Determine the (x, y) coordinate at the center of the cell enclosing the given text.  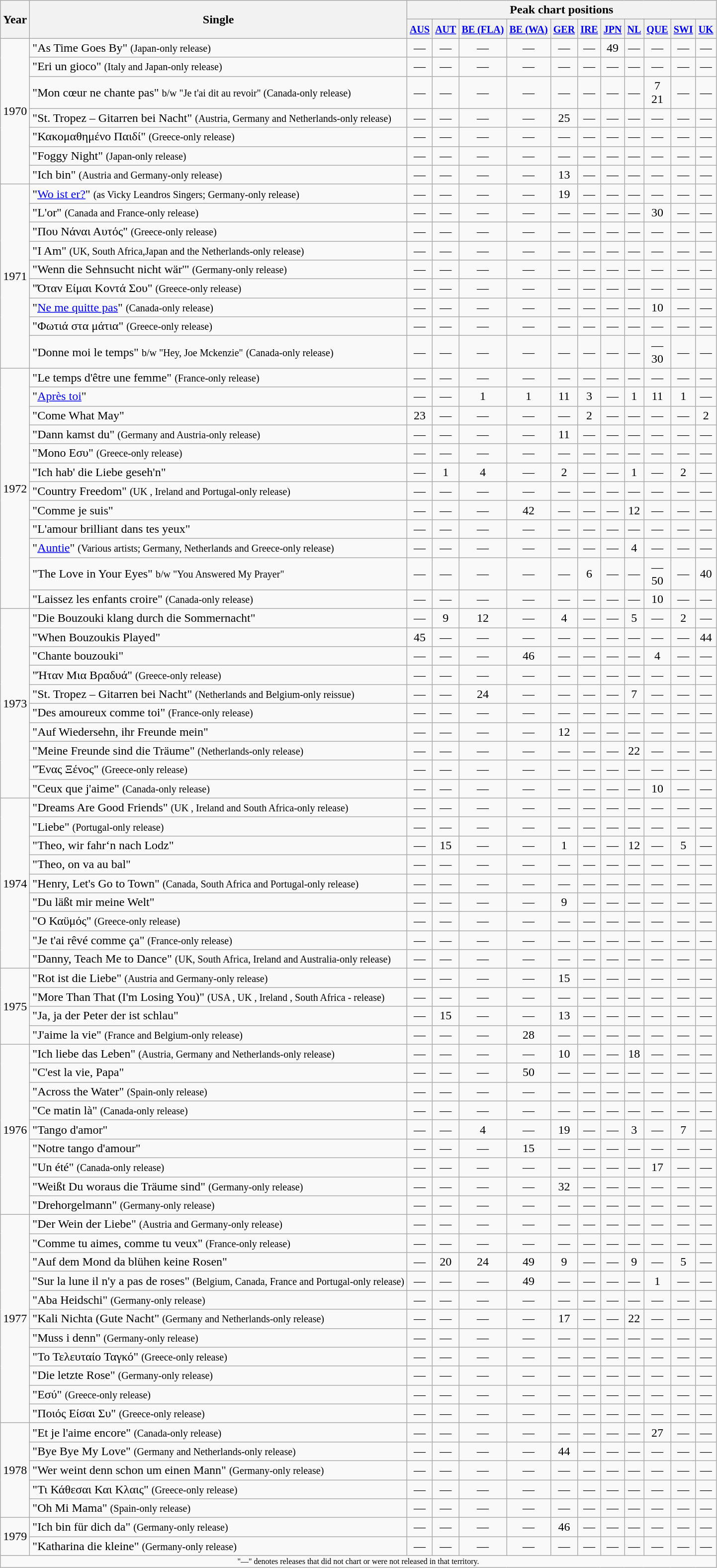
27 (657, 1432)
"Wenn die Sehnsucht nicht wär'" (Germany-only release) (219, 270)
1972 (15, 489)
AUT (446, 29)
"Ja, ja der Peter der ist schlau" (219, 1016)
"Wo ist er?" (as Vicky Leandros Singers; Germany-only release) (219, 194)
NL (634, 29)
"Theo, wir fahr‘n nach Lodz" (219, 845)
QUE (657, 29)
"Aba Heidschi" (Germany-only release) (219, 1300)
"Un été" (Canada-only release) (219, 1167)
"Eri un gioco" (Italy and Japan-only release) (219, 67)
"When Bouzoukis Played" (219, 637)
721 (657, 93)
"The Love in Your Eyes" b/w "You Answered My Prayer" (219, 573)
—30 (657, 352)
50 (529, 1073)
"Κακομαθημένο Παιδί" (Greece-only release) (219, 137)
"As Time Goes By" (Japan-only release) (219, 48)
1970 (15, 111)
"Tango d'amor" (219, 1129)
JPN (613, 29)
"Mono Eσυ" (Greece-only release) (219, 453)
"Φωτιά στα μάτια" (Greece-only release) (219, 326)
"Ένας Ξένος" (Greece-only release) (219, 770)
"Ποιός Είσαι Συ" (Greece-only release) (219, 1413)
18 (634, 1054)
1977 (15, 1319)
"C'est la vie, Papa" (219, 1073)
"Που Νάναι Αυτός" (Greece-only release) (219, 231)
"L'amour brilliant dans tes yeux" (219, 529)
"Wer weint denn schon um einen Mann" (Germany-only release) (219, 1470)
SWI (683, 29)
GER (564, 29)
"Ne me quitte pas" (Canada-only release) (219, 307)
"Muss i denn" (Germany-only release) (219, 1338)
"Country Freedom" (UK , Ireland and Portugal-only release) (219, 491)
"Laissez les enfants croire" (Canada-only release) (219, 599)
1973 (15, 703)
"Ich hab' die Liebe geseh'n" (219, 472)
"Des amoureux comme toi" (France-only release) (219, 713)
"Bye Bye My Love" (Germany and Netherlands-only release) (219, 1451)
"Comme je suis" (219, 510)
Peak chart positions (562, 10)
"Sur la lune il n'y a pas de roses" (Belgium, Canada, France and Portugal-only release) (219, 1281)
"Henry, Let's Go to Town" (Canada, South Africa and Portugal-only release) (219, 883)
UK (706, 29)
"I Am" (UK, South Africa,Japan and the Netherlands-only release) (219, 250)
"Όταν Είμαι Κοντά Σου" (Greece-only release) (219, 289)
1978 (15, 1470)
"Come What May" (219, 415)
IRE (590, 29)
1975 (15, 1006)
BE (FLA) (483, 29)
"Drehorgelmann" (Germany-only release) (219, 1205)
Single (219, 19)
"Ich bin" (Austria and Germany-only release) (219, 175)
"Meine Freunde sind die Träume" (Netherlands-only release) (219, 751)
"Mon cœur ne chante pas" b/w "Je t'ai dit au revoir" (Canada-only release) (219, 93)
"Ce matin là" (Canada-only release) (219, 1110)
—50 (657, 573)
"Auntie" (Various artists; Germany, Netherlands and Greece-only release) (219, 548)
"St. Tropez – Gitarren bei Nacht" (Netherlands and Belgium-only reissue) (219, 694)
1976 (15, 1129)
42 (529, 510)
"Le temps d'être une femme" (France-only release) (219, 378)
20 (446, 1262)
25 (564, 118)
"L'or" (Canada and France-only release) (219, 212)
"Chante bouzouki" (219, 656)
"Dann kamst du" (Germany and Austria-only release) (219, 434)
"Dreams Are Good Friends" (UK , Ireland and South Africa-only release) (219, 807)
"J'aime la vie" (France and Belgium-only release) (219, 1035)
32 (564, 1186)
1971 (15, 276)
"Notre tango d'amour" (219, 1148)
"Το Τελευταίο Ταγκό" (Greece-only release) (219, 1357)
"Foggy Night" (Japan-only release) (219, 156)
30 (657, 212)
"Donne moi le temps" b/w "Hey, Joe Mckenzie" (Canada-only release) (219, 352)
AUS (420, 29)
"Kali Nichta (Gute Nacht" (Germany and Netherlands-only release) (219, 1319)
"Rot ist die Liebe" (Austria and Germany-only release) (219, 978)
"Danny, Teach Me to Dance" (UK, South Africa, Ireland and Australia-only release) (219, 959)
"Ich liebe das Leben" (Austria, Germany and Netherlands-only release) (219, 1054)
"Auf Wiedersehn, ihr Freunde mein" (219, 732)
"St. Tropez – Gitarren bei Nacht" (Austria, Germany and Netherlands-only release) (219, 118)
23 (420, 415)
"Après toi" (219, 396)
"Du läßt mir meine Welt" (219, 902)
BE (WA) (529, 29)
"Oh Mi Mama" (Spain-only release) (219, 1508)
"Je t'ai rêvé comme ça" (France-only release) (219, 940)
"Auf dem Mond da blühen keine Rosen" (219, 1262)
"Τι Κάθεσαι Και Κλαις" (Greece-only release) (219, 1489)
"Ήταν Μια Βραδυά" (Greece-only release) (219, 675)
"—" denotes releases that did not chart or were not released in that territory. (358, 1562)
1974 (15, 883)
"Liebe" (Portugal-only release) (219, 826)
"More Than That (I'm Losing You)" (USA , UK , Ireland , South Africa - release) (219, 997)
"Die letzte Rose" (Germany-only release) (219, 1375)
"Comme tu aimes, comme tu veux" (France-only release) (219, 1243)
"Ich bin für dich da" (Germany-only release) (219, 1527)
"Ceux que j'aime" (Canada-only release) (219, 788)
"Et je l'aime encore" (Canada-only release) (219, 1432)
"Ο Καϋμός" (Greece-only release) (219, 921)
"Εσύ" (Greece-only release) (219, 1394)
"Die Bouzouki klang durch die Sommernacht" (219, 618)
"Katharina die kleine" (Germany-only release) (219, 1546)
45 (420, 637)
"Across the Water" (Spain-only release) (219, 1091)
40 (706, 573)
"Theo, on va au bal" (219, 864)
6 (590, 573)
"Der Wein der Liebe" (Austria and Germany-only release) (219, 1224)
1979 (15, 1537)
28 (529, 1035)
Year (15, 19)
"Weißt Du woraus die Träume sind" (Germany-only release) (219, 1186)
